Identify which cell holds the provided text, then report its (X, Y) central coordinate. 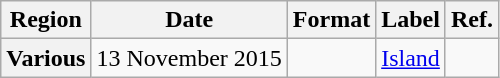
Ref. (472, 20)
Island (411, 58)
Format (331, 20)
Various (46, 58)
13 November 2015 (189, 58)
Region (46, 20)
Date (189, 20)
Label (411, 20)
